Return the (x, y) coordinate for the center point of the cell that contains the specified text.  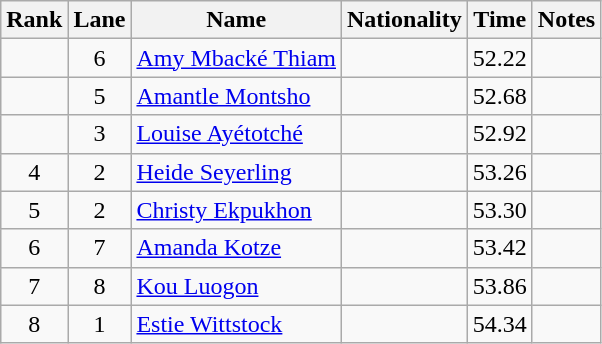
Estie Wittstock (236, 324)
53.30 (500, 210)
52.92 (500, 134)
Lane (100, 20)
52.68 (500, 96)
4 (34, 172)
Louise Ayétotché (236, 134)
53.86 (500, 286)
Amanda Kotze (236, 248)
Amy Mbacké Thiam (236, 58)
Rank (34, 20)
Nationality (405, 20)
53.26 (500, 172)
Amantle Montsho (236, 96)
Name (236, 20)
Notes (566, 20)
Kou Luogon (236, 286)
Christy Ekpukhon (236, 210)
53.42 (500, 248)
1 (100, 324)
Time (500, 20)
54.34 (500, 324)
52.22 (500, 58)
Heide Seyerling (236, 172)
3 (100, 134)
